Return the (x, y) coordinate for the center point of the cell that contains the specified text.  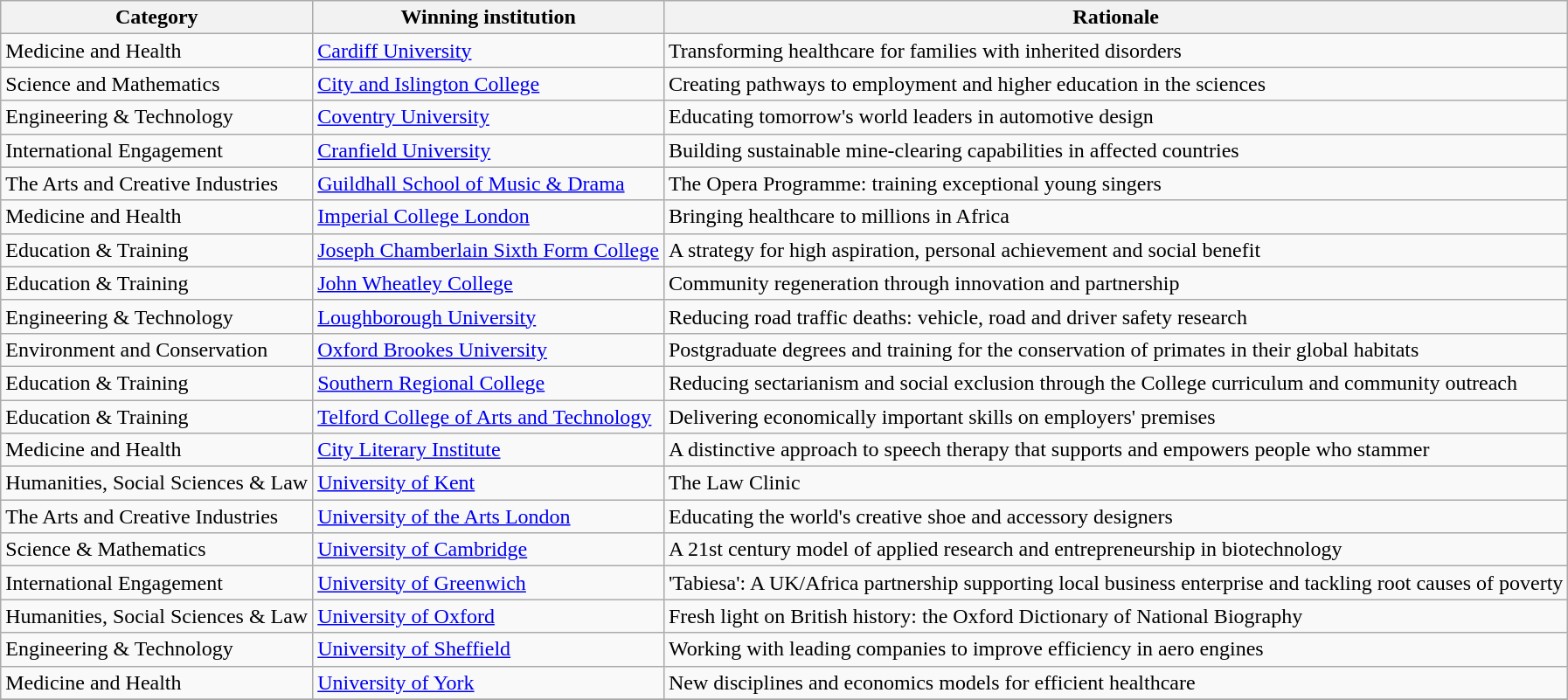
Science and Mathematics (157, 84)
City Literary Institute (489, 450)
A distinctive approach to speech therapy that supports and empowers people who stammer (1115, 450)
Bringing healthcare to millions in Africa (1115, 217)
Reducing sectarianism and social exclusion through the College curriculum and community outreach (1115, 383)
University of Kent (489, 483)
New disciplines and economics models for efficient healthcare (1115, 683)
University of Oxford (489, 616)
Southern Regional College (489, 383)
Winning institution (489, 17)
Educating the world's creative shoe and accessory designers (1115, 516)
Fresh light on British history: the Oxford Dictionary of National Biography (1115, 616)
Telford College of Arts and Technology (489, 417)
University of Greenwich (489, 583)
University of Sheffield (489, 649)
City and Islington College (489, 84)
Transforming healthcare for families with inherited disorders (1115, 51)
Environment and Conservation (157, 350)
Coventry University (489, 117)
Community regeneration through innovation and partnership (1115, 283)
Cranfield University (489, 150)
John Wheatley College (489, 283)
Working with leading companies to improve efficiency in aero engines (1115, 649)
Category (157, 17)
University of Cambridge (489, 550)
Creating pathways to employment and higher education in the sciences (1115, 84)
Imperial College London (489, 217)
Cardiff University (489, 51)
A 21st century model of applied research and entrepreneurship in biotechnology (1115, 550)
University of the Arts London (489, 516)
Rationale (1115, 17)
The Opera Programme: training exceptional young singers (1115, 184)
Oxford Brookes University (489, 350)
Reducing road traffic deaths: vehicle, road and driver safety research (1115, 316)
Educating tomorrow's world leaders in automotive design (1115, 117)
'Tabiesa': A UK/Africa partnership supporting local business enterprise and tackling root causes of poverty (1115, 583)
Science & Mathematics (157, 550)
University of York (489, 683)
The Law Clinic (1115, 483)
Delivering economically important skills on employers' premises (1115, 417)
Postgraduate degrees and training for the conservation of primates in their global habitats (1115, 350)
Guildhall School of Music & Drama (489, 184)
Loughborough University (489, 316)
A strategy for high aspiration, personal achievement and social benefit (1115, 250)
Joseph Chamberlain Sixth Form College (489, 250)
Building sustainable mine-clearing capabilities in affected countries (1115, 150)
